Search for the cell housing the specified text and yield its (X, Y) center coordinate. 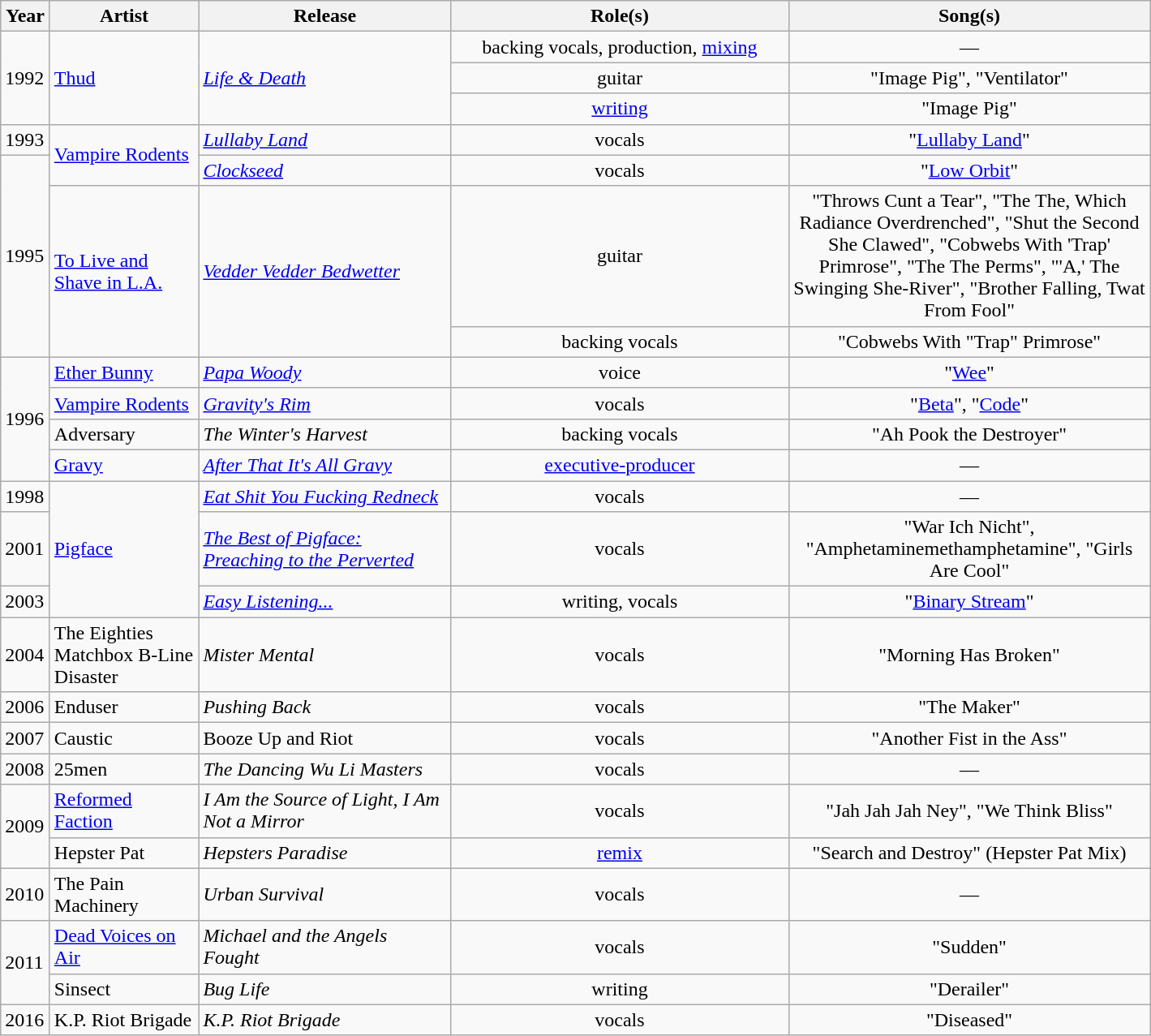
Clockseed (324, 170)
Reformed Faction (124, 811)
Bug Life (324, 989)
writing, vocals (620, 602)
1993 (26, 140)
Sinsect (124, 989)
The Winter's Harvest (324, 434)
"Cobwebs With "Trap" Primrose" (969, 342)
2007 (26, 738)
remix (620, 853)
Caustic (124, 738)
Easy Listening... (324, 602)
voice (620, 372)
After That It's All Gravy (324, 465)
"Sudden" (969, 948)
Lullaby Land (324, 140)
25men (124, 769)
Life & Death (324, 78)
Urban Survival (324, 894)
1995 (26, 256)
"Image Pig", "Ventilator" (969, 78)
Eat Shit You Fucking Redneck (324, 496)
2006 (26, 707)
"Diseased" (969, 1020)
Booze Up and Riot (324, 738)
2008 (26, 769)
Hepster Pat (124, 853)
The Pain Machinery (124, 894)
Ether Bunny (124, 372)
Release (324, 16)
"War Ich Nicht", "Amphetaminemethamphetamine", "Girls Are Cool" (969, 549)
2003 (26, 602)
"Beta", "Code" (969, 403)
The Eighties Matchbox B-Line Disaster (124, 655)
"Another Fist in the Ass" (969, 738)
"Wee" (969, 372)
backing vocals, production, mixing (620, 47)
Enduser (124, 707)
Vedder Vedder Bedwetter (324, 271)
The Best of Pigface: Preaching to the Perverted (324, 549)
1998 (26, 496)
2016 (26, 1020)
To Live and Shave in L.A. (124, 271)
Pigface (124, 548)
The Dancing Wu Li Masters (324, 769)
Papa Woody (324, 372)
2010 (26, 894)
"Ah Pook the Destroyer" (969, 434)
1992 (26, 78)
"Derailer" (969, 989)
"Image Pig" (969, 109)
2004 (26, 655)
Artist (124, 16)
"The Maker" (969, 707)
"Binary Stream" (969, 602)
Role(s) (620, 16)
Gravy (124, 465)
I Am the Source of Light, I Am Not a Mirror (324, 811)
Pushing Back (324, 707)
Song(s) (969, 16)
2009 (26, 826)
"Low Orbit" (969, 170)
"Jah Jah Jah Ney", "We Think Bliss" (969, 811)
Gravity's Rim (324, 403)
Thud (124, 78)
Year (26, 16)
Mister Mental (324, 655)
"Morning Has Broken" (969, 655)
executive-producer (620, 465)
Adversary (124, 434)
1996 (26, 419)
2011 (26, 962)
Dead Voices on Air (124, 948)
Hepsters Paradise (324, 853)
2001 (26, 549)
Michael and the Angels Fought (324, 948)
"Search and Destroy" (Hepster Pat Mix) (969, 853)
"Lullaby Land" (969, 140)
